Return the [x, y] coordinate for the center point of the cell that contains the specified text.  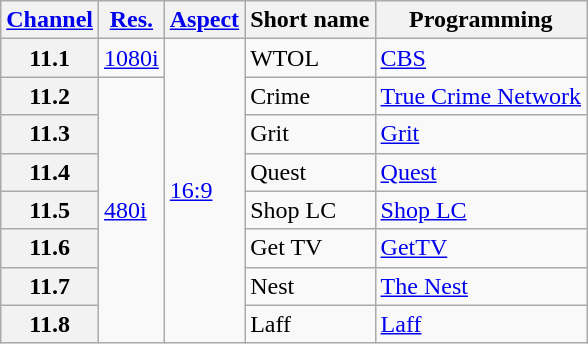
Res. [132, 20]
11.4 [50, 172]
Get TV [310, 248]
16:9 [204, 191]
Channel [50, 20]
11.6 [50, 248]
Aspect [204, 20]
The Nest [481, 286]
11.2 [50, 96]
Programming [481, 20]
Short name [310, 20]
11.8 [50, 324]
11.3 [50, 134]
1080i [132, 58]
CBS [481, 58]
WTOL [310, 58]
11.1 [50, 58]
Crime [310, 96]
11.5 [50, 210]
11.7 [50, 286]
480i [132, 210]
GetTV [481, 248]
Nest [310, 286]
True Crime Network [481, 96]
